Detect which cell encompasses the target text, then output its (X, Y) center coordinate. 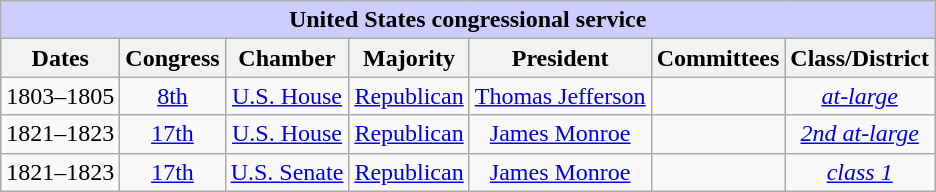
United States congressional service (468, 20)
class 1 (860, 172)
Dates (60, 58)
Congress (172, 58)
1803–1805 (60, 96)
President (560, 58)
Committees (718, 58)
2nd at-large (860, 134)
Chamber (287, 58)
Thomas Jefferson (560, 96)
Majority (409, 58)
Class/District (860, 58)
at-large (860, 96)
U.S. Senate (287, 172)
8th (172, 96)
